Provide the [X, Y] coordinate of the cell's center where the given text is located.  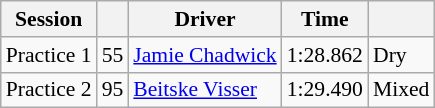
Session [49, 19]
Time [325, 19]
Beitske Visser [204, 90]
Driver [204, 19]
95 [113, 90]
Dry [401, 55]
55 [113, 55]
Practice 1 [49, 55]
Mixed [401, 90]
1:29.490 [325, 90]
1:28.862 [325, 55]
Practice 2 [49, 90]
Jamie Chadwick [204, 55]
